Return [x, y] of the center of cell containing provided text 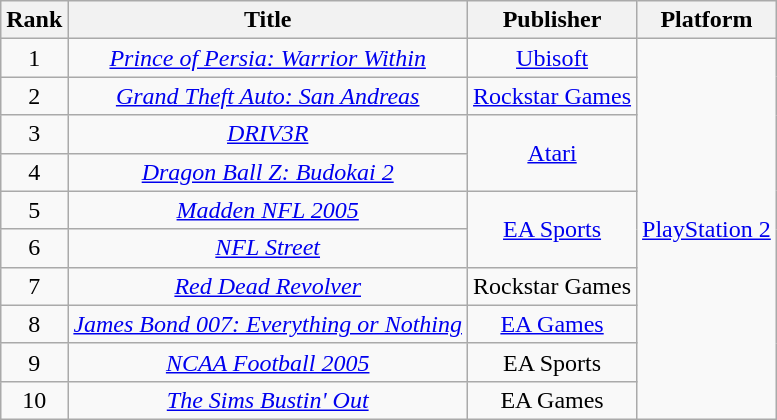
6 [34, 248]
1 [34, 58]
Prince of Persia: Warrior Within [268, 58]
Red Dead Revolver [268, 286]
Rank [34, 20]
9 [34, 362]
Madden NFL 2005 [268, 210]
7 [34, 286]
Title [268, 20]
10 [34, 400]
3 [34, 134]
NCAA Football 2005 [268, 362]
4 [34, 172]
Dragon Ball Z: Budokai 2 [268, 172]
The Sims Bustin' Out [268, 400]
DRIV3R [268, 134]
Atari [552, 153]
Ubisoft [552, 58]
Platform [707, 20]
PlayStation 2 [707, 230]
2 [34, 96]
James Bond 007: Everything or Nothing [268, 324]
5 [34, 210]
Publisher [552, 20]
Grand Theft Auto: San Andreas [268, 96]
8 [34, 324]
NFL Street [268, 248]
